Capture the cell that displays the provided text and extract its (x, y) central coordinate. 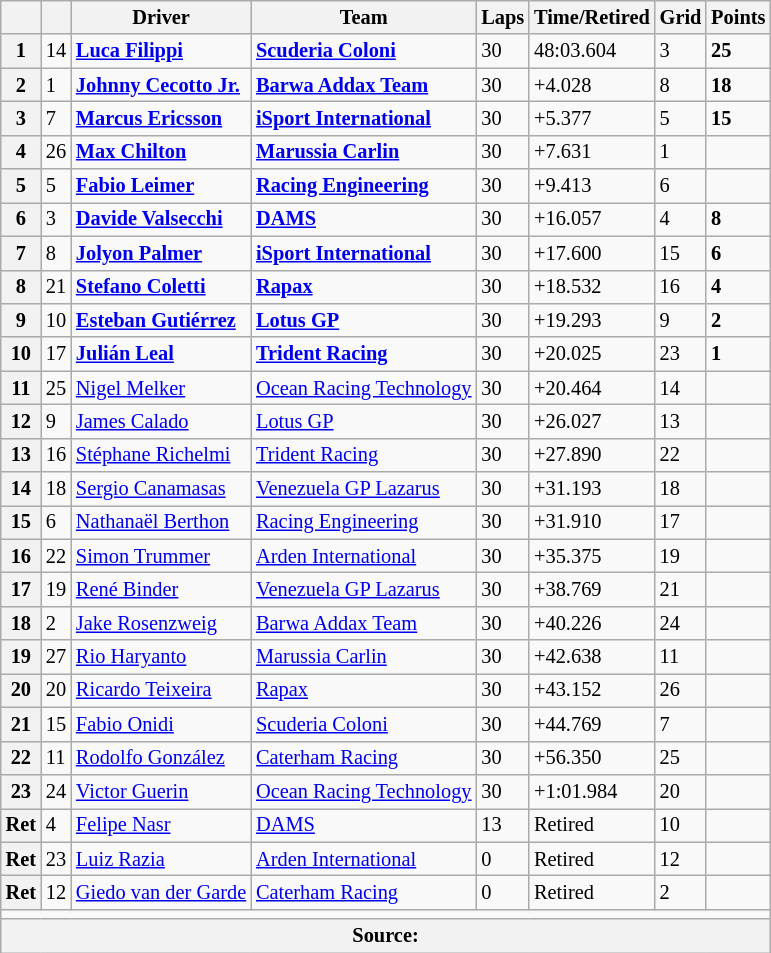
+38.769 (592, 589)
Julián Leal (161, 354)
Esteban Gutiérrez (161, 320)
+27.890 (592, 455)
+44.769 (592, 724)
Rio Haryanto (161, 657)
James Calado (161, 421)
Sergio Canamasas (161, 489)
Jake Rosenzweig (161, 623)
+56.350 (592, 758)
+42.638 (592, 657)
+16.057 (592, 219)
Jolyon Palmer (161, 253)
Driver (161, 17)
Ricardo Teixeira (161, 690)
Luca Filippi (161, 51)
+20.464 (592, 388)
Nathanaël Berthon (161, 522)
Stéphane Richelmi (161, 455)
Fabio Onidi (161, 724)
Felipe Nasr (161, 825)
+4.028 (592, 85)
René Binder (161, 589)
Davide Valsecchi (161, 219)
+9.413 (592, 186)
Max Chilton (161, 152)
Giedo van der Garde (161, 892)
27 (56, 657)
Stefano Coletti (161, 287)
+20.025 (592, 354)
Johnny Cecotto Jr. (161, 85)
+7.631 (592, 152)
Source: (386, 936)
+1:01.984 (592, 791)
+17.600 (592, 253)
+43.152 (592, 690)
Victor Guerin (161, 791)
Simon Trummer (161, 556)
+26.027 (592, 421)
Time/Retired (592, 17)
Points (738, 17)
+31.910 (592, 522)
Rodolfo González (161, 758)
Fabio Leimer (161, 186)
48:03.604 (592, 51)
+35.375 (592, 556)
+31.193 (592, 489)
Laps (502, 17)
Nigel Melker (161, 388)
+40.226 (592, 623)
Team (364, 17)
Luiz Razia (161, 859)
Grid (681, 17)
+5.377 (592, 118)
+19.293 (592, 320)
+18.532 (592, 287)
Marcus Ericsson (161, 118)
